Search for the cell housing the specified text and yield its [X, Y] center coordinate. 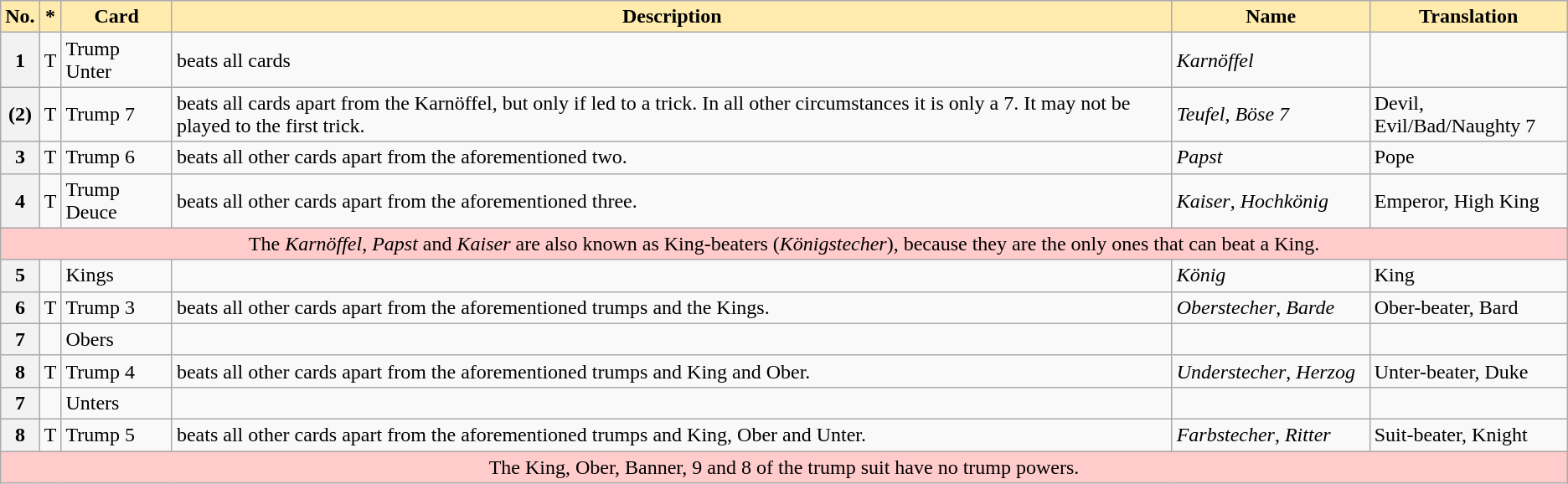
Name [1271, 17]
5 [20, 275]
beats all other cards apart from the aforementioned trumps and King, Ober and Unter. [672, 435]
Card [117, 17]
Trump 7 [117, 114]
Papst [1271, 157]
Trump Unter [117, 60]
Unter-beater, Duke [1468, 371]
Teufel, Böse 7 [1271, 114]
6 [20, 307]
(2) [20, 114]
Suit-beater, Knight [1468, 435]
3 [20, 157]
beats all other cards apart from the aforementioned trumps and the Kings. [672, 307]
Obers [117, 339]
No. [20, 17]
Kings [117, 275]
The King, Ober, Banner, 9 and 8 of the trump suit have no trump powers. [784, 466]
Farbstecher, Ritter [1271, 435]
Trump 3 [117, 307]
Ober-beater, Bard [1468, 307]
Trump 5 [117, 435]
König [1271, 275]
Karnöffel [1271, 60]
1 [20, 60]
Trump Deuce [117, 201]
King [1468, 275]
* [50, 17]
Understecher, Herzog [1271, 371]
Kaiser, Hochkönig [1271, 201]
Unters [117, 403]
Translation [1468, 17]
4 [20, 201]
The Karnöffel, Papst and Kaiser are also known as King-beaters (Königstecher), because they are the only ones that can beat a King. [784, 244]
Trump 4 [117, 371]
Oberstecher, Barde [1271, 307]
beats all cards [672, 60]
Pope [1468, 157]
beats all other cards apart from the aforementioned three. [672, 201]
Description [672, 17]
Devil, Evil/Bad/Naughty 7 [1468, 114]
Emperor, High King [1468, 201]
Trump 6 [117, 157]
beats all other cards apart from the aforementioned two. [672, 157]
beats all other cards apart from the aforementioned trumps and King and Ober. [672, 371]
